Detect which cell encompasses the target text, then output its [X, Y] center coordinate. 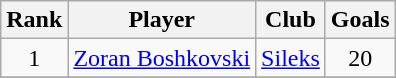
Club [291, 20]
Goals [360, 20]
Sileks [291, 58]
Rank [34, 20]
Player [162, 20]
1 [34, 58]
Zoran Boshkovski [162, 58]
20 [360, 58]
